Capture the cell that displays the provided text and extract its [X, Y] central coordinate. 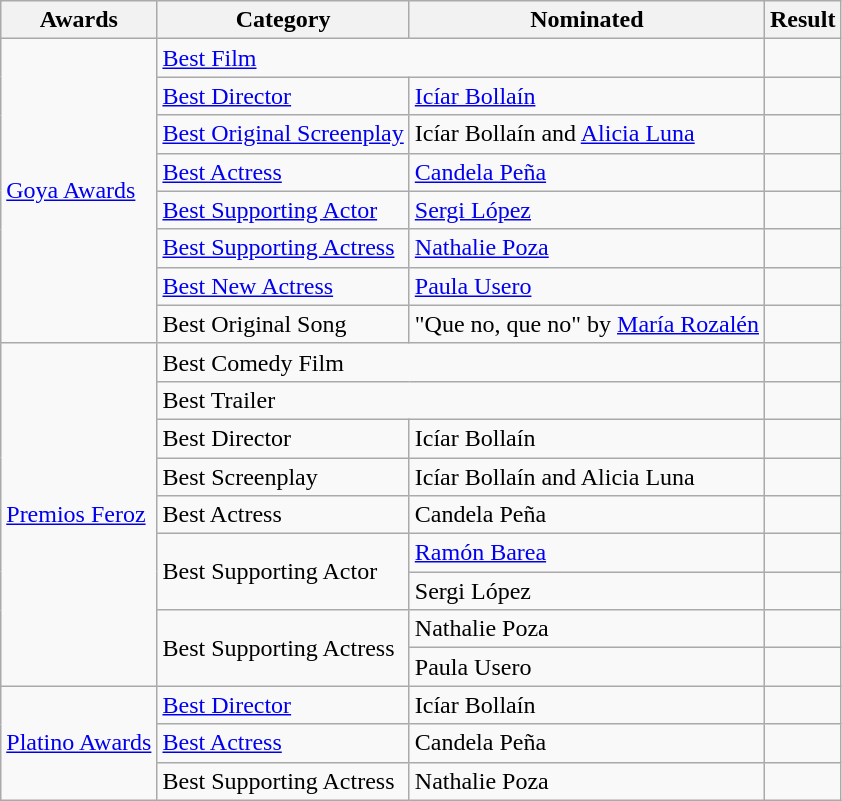
Best Screenplay [283, 477]
Goya Awards [79, 191]
Awards [79, 20]
Result [803, 20]
Best Original Song [283, 324]
Best Comedy Film [461, 362]
Premios Feroz [79, 514]
Best Original Screenplay [283, 134]
Ramón Barea [586, 553]
Platino Awards [79, 743]
"Que no, que no" by María Rozalén [586, 324]
Category [283, 20]
Best New Actress [283, 286]
Best Film [461, 58]
Best Trailer [461, 400]
Nominated [586, 20]
